Return (x, y) of the center of cell containing provided text 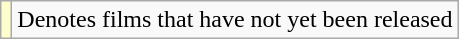
Denotes films that have not yet been released (235, 20)
